Provide the [x, y] coordinate of the cell's center where the given text is located.  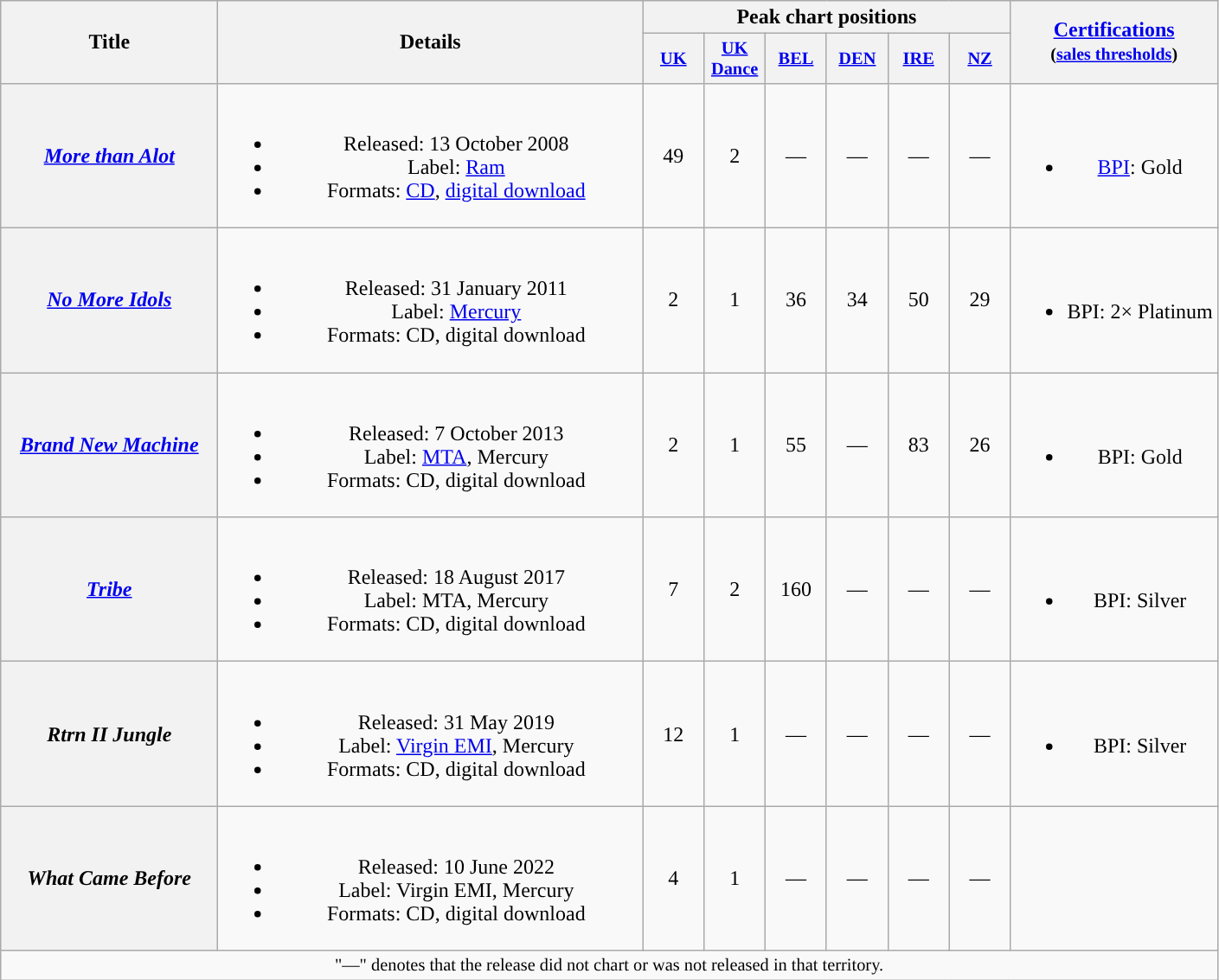
Released: 13 October 2008Label: RamFormats: CD, digital download [431, 156]
7 [673, 590]
49 [673, 156]
"—" denotes that the release did not chart or was not released in that territory. [609, 965]
IRE [919, 59]
Released: 31 January 2011Label: MercuryFormats: CD, digital download [431, 301]
DEN [857, 59]
Released: 10 June 2022Label: Virgin EMI, MercuryFormats: CD, digital download [431, 879]
55 [796, 445]
What Came Before [109, 879]
Rtrn II Jungle [109, 733]
29 [979, 301]
UK [673, 59]
No More Idols [109, 301]
160 [796, 590]
More than Alot [109, 156]
Details [431, 42]
Released: 7 October 2013Label: MTA, MercuryFormats: CD, digital download [431, 445]
UKDance [735, 59]
Released: 31 May 2019Label: Virgin EMI, MercuryFormats: CD, digital download [431, 733]
BEL [796, 59]
Tribe [109, 590]
34 [857, 301]
4 [673, 879]
26 [979, 445]
Released: 18 August 2017Label: MTA, MercuryFormats: CD, digital download [431, 590]
12 [673, 733]
BPI: 2× Platinum [1114, 301]
Peak chart positions [827, 17]
Title [109, 42]
36 [796, 301]
50 [919, 301]
83 [919, 445]
Brand New Machine [109, 445]
Certifications(sales thresholds) [1114, 42]
NZ [979, 59]
